Pinpoint the cell where the given text exists, returning its (X, Y) midpoint coordinate. 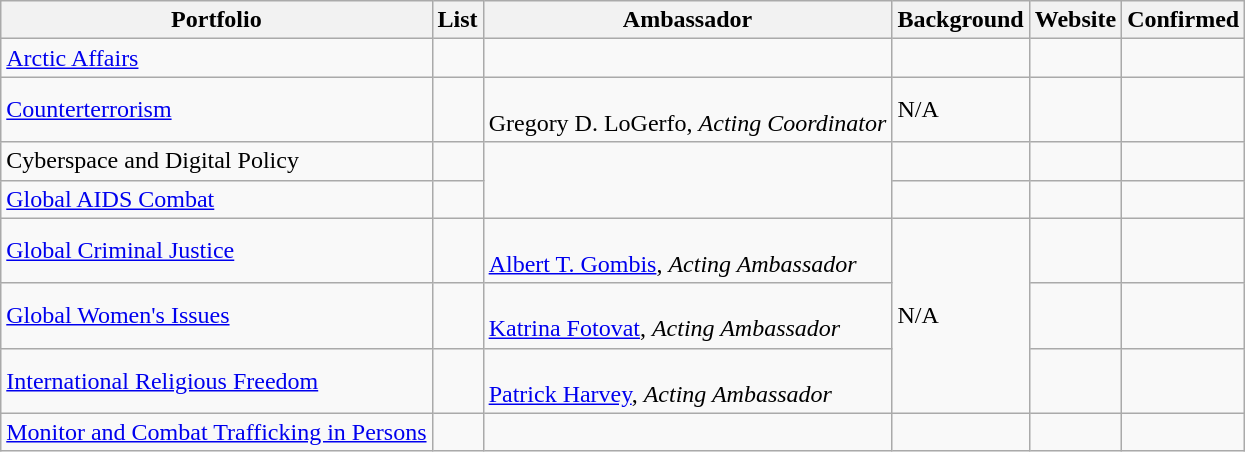
Albert T. Gombis, Acting Ambassador (688, 250)
Confirmed (1184, 20)
Monitor and Combat Trafficking in Persons (216, 432)
Katrina Fotovat, Acting Ambassador (688, 316)
Arctic Affairs (216, 58)
Global AIDS Combat (216, 199)
Website (1075, 20)
Global Women's Issues (216, 316)
Gregory D. LoGerfo, Acting Coordinator (688, 110)
Background (960, 20)
List (458, 20)
Ambassador (688, 20)
Portfolio (216, 20)
Patrick Harvey, Acting Ambassador (688, 380)
Global Criminal Justice (216, 250)
Cyberspace and Digital Policy (216, 161)
Counterterrorism (216, 110)
International Religious Freedom (216, 380)
